Return the [x, y] coordinate for the center point of the cell that contains the specified text.  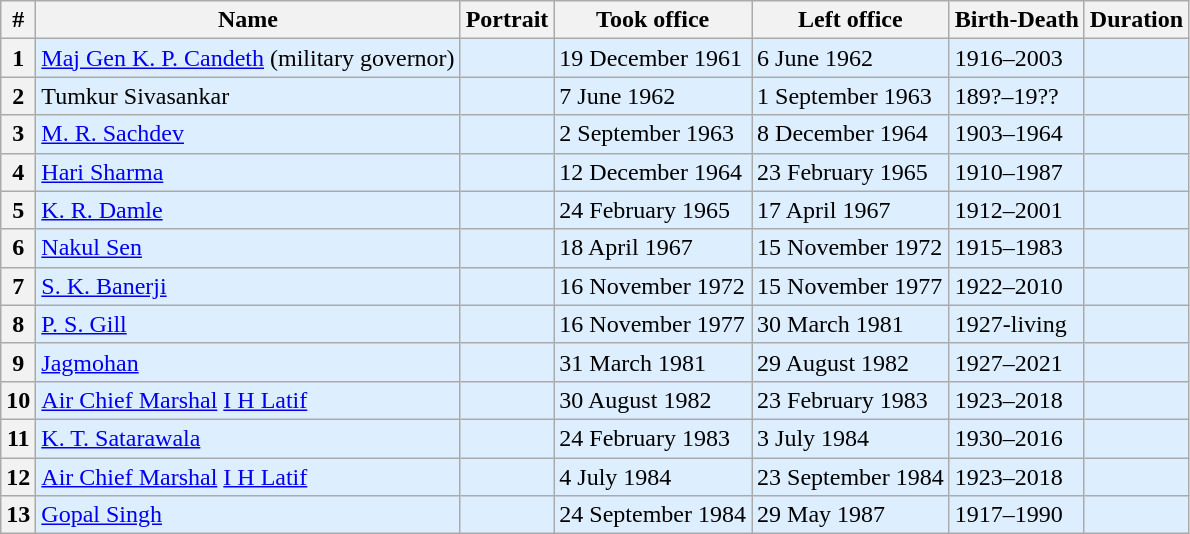
4 July 1984 [653, 477]
8 [18, 324]
12 December 1964 [653, 172]
12 [18, 477]
24 February 1983 [653, 438]
3 July 1984 [851, 438]
13 [18, 515]
1930–2016 [1016, 438]
18 April 1967 [653, 248]
29 May 1987 [851, 515]
Duration [1136, 20]
7 June 1962 [653, 96]
23 September 1984 [851, 477]
7 [18, 286]
19 December 1961 [653, 58]
1922–2010 [1016, 286]
17 April 1967 [851, 210]
1912–2001 [1016, 210]
Took office [653, 20]
Jagmohan [248, 362]
31 March 1981 [653, 362]
15 November 1977 [851, 286]
11 [18, 438]
10 [18, 400]
3 [18, 134]
2 September 1963 [653, 134]
23 February 1983 [851, 400]
Maj Gen K. P. Candeth (military governor) [248, 58]
K. T. Satarawala [248, 438]
Nakul Sen [248, 248]
1915–1983 [1016, 248]
P. S. Gill [248, 324]
1927-living [1016, 324]
1910–1987 [1016, 172]
5 [18, 210]
6 June 1962 [851, 58]
Hari Sharma [248, 172]
Tumkur Sivasankar [248, 96]
24 February 1965 [653, 210]
6 [18, 248]
2 [18, 96]
16 November 1977 [653, 324]
1927–2021 [1016, 362]
16 November 1972 [653, 286]
Portrait [507, 20]
Left office [851, 20]
Birth-Death [1016, 20]
4 [18, 172]
189?–19?? [1016, 96]
1903–1964 [1016, 134]
1 [18, 58]
S. K. Banerji [248, 286]
1916–2003 [1016, 58]
30 August 1982 [653, 400]
30 March 1981 [851, 324]
Gopal Singh [248, 515]
1 September 1963 [851, 96]
# [18, 20]
K. R. Damle [248, 210]
M. R. Sachdev [248, 134]
8 December 1964 [851, 134]
Name [248, 20]
23 February 1965 [851, 172]
15 November 1972 [851, 248]
24 September 1984 [653, 515]
1917–1990 [1016, 515]
29 August 1982 [851, 362]
9 [18, 362]
